Locate the cell with the specified text and output its (X, Y) center coordinate. 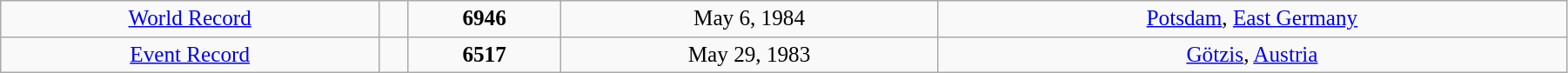
World Record (190, 19)
May 6, 1984 (750, 19)
Götzis, Austria (1251, 55)
May 29, 1983 (750, 55)
Potsdam, East Germany (1251, 19)
Event Record (190, 55)
6946 (484, 19)
6517 (484, 55)
